Search for the cell housing the specified text and yield its (x, y) center coordinate. 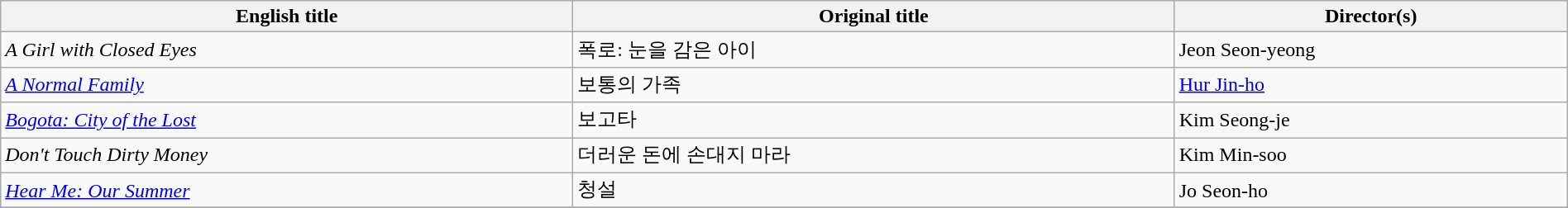
Hur Jin-ho (1371, 84)
English title (287, 17)
보고타 (873, 121)
Kim Min-soo (1371, 155)
Hear Me: Our Summer (287, 190)
Director(s) (1371, 17)
Original title (873, 17)
Jo Seon-ho (1371, 190)
폭로: 눈을 감은 아이 (873, 50)
Don't Touch Dirty Money (287, 155)
청설 (873, 190)
Kim Seong-je (1371, 121)
A Girl with Closed Eyes (287, 50)
Jeon Seon-yeong (1371, 50)
Bogota: City of the Lost (287, 121)
A Normal Family (287, 84)
더러운 돈에 손대지 마라 (873, 155)
보통의 가족 (873, 84)
